Find where the given text appears and provide that cell's center as (x, y) coordinate. 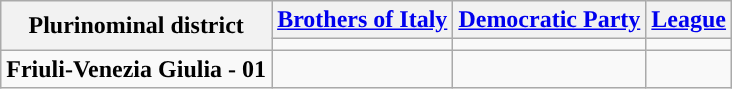
Democratic Party (550, 20)
Brothers of Italy (362, 20)
Plurinominal district (136, 26)
League (689, 20)
Friuli-Venezia Giulia - 01 (136, 69)
